Determine the (x, y) coordinate at the center of the cell enclosing the given text.  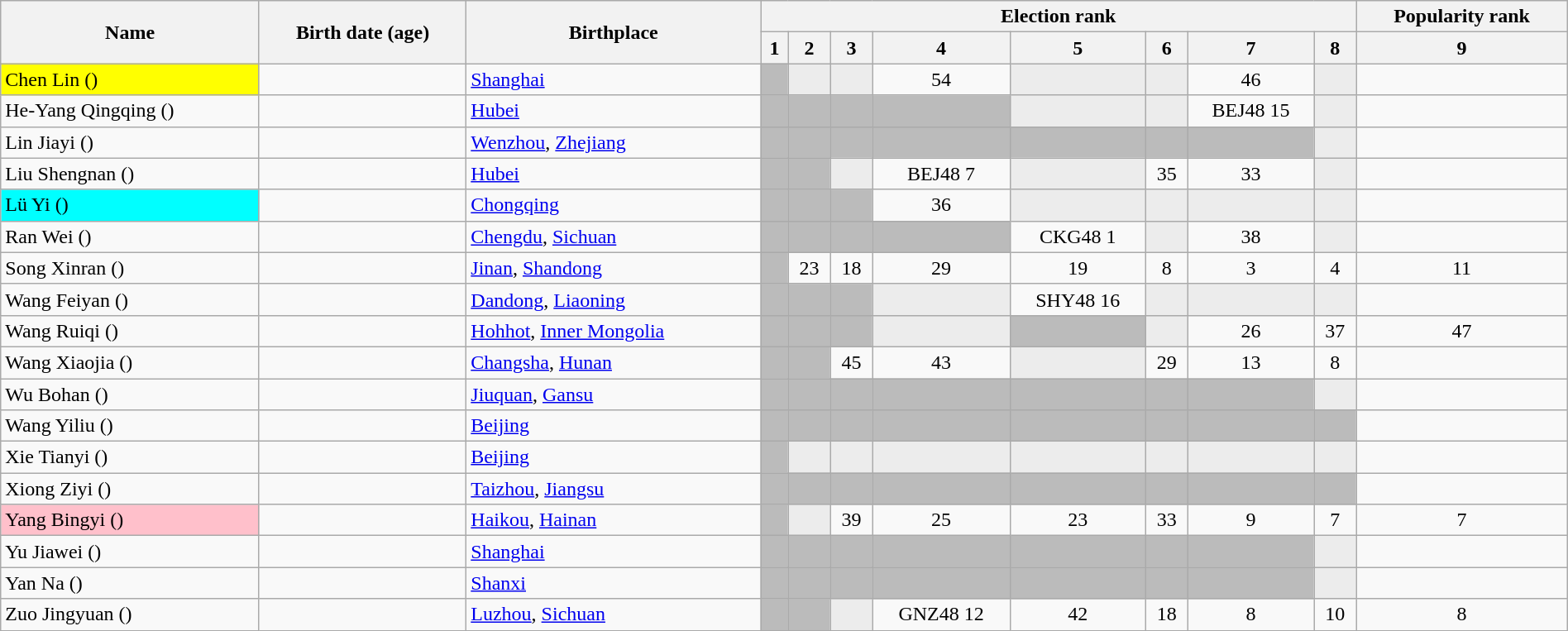
25 (941, 520)
1 (774, 48)
Wang Yiliu () (131, 426)
Yu Jiawei () (131, 552)
54 (941, 79)
Lin Jiayi () (131, 142)
BEJ48 15 (1250, 111)
Popularity rank (1462, 17)
Dandong, Liaoning (614, 299)
36 (941, 205)
Hohhot, Inner Mongolia (614, 331)
5 (1078, 48)
37 (1335, 331)
6 (1166, 48)
Song Xinran () (131, 268)
Ran Wei () (131, 237)
Wang Xiaojia () (131, 362)
2 (809, 48)
Taizhou, Jiangsu (614, 489)
39 (852, 520)
Zuo Jingyuan () (131, 614)
47 (1462, 331)
38 (1250, 237)
Chengdu, Sichuan (614, 237)
42 (1078, 614)
Luzhou, Sichuan (614, 614)
Liu Shengnan () (131, 174)
Birthplace (614, 32)
26 (1250, 331)
Election rank (1059, 17)
Wang Feiyan () (131, 299)
Chongqing (614, 205)
Name (131, 32)
Wang Ruiqi () (131, 331)
Shanxi (614, 583)
10 (1335, 614)
He-Yang Qingqing () (131, 111)
35 (1166, 174)
Yan Na () (131, 583)
Chen Lin () (131, 79)
Wu Bohan () (131, 394)
Yang Bingyi () (131, 520)
11 (1462, 268)
Xiong Ziyi () (131, 489)
Wenzhou, Zhejiang (614, 142)
Changsha, Hunan (614, 362)
Birth date (age) (362, 32)
46 (1250, 79)
BEJ48 7 (941, 174)
Haikou, Hainan (614, 520)
13 (1250, 362)
19 (1078, 268)
Jinan, Shandong (614, 268)
CKG48 1 (1078, 237)
45 (852, 362)
SHY48 16 (1078, 299)
43 (941, 362)
Lü Yi () (131, 205)
Jiuquan, Gansu (614, 394)
GNZ48 12 (941, 614)
Xie Tianyi () (131, 457)
